Identify which cell holds the provided text, then report its [x, y] central coordinate. 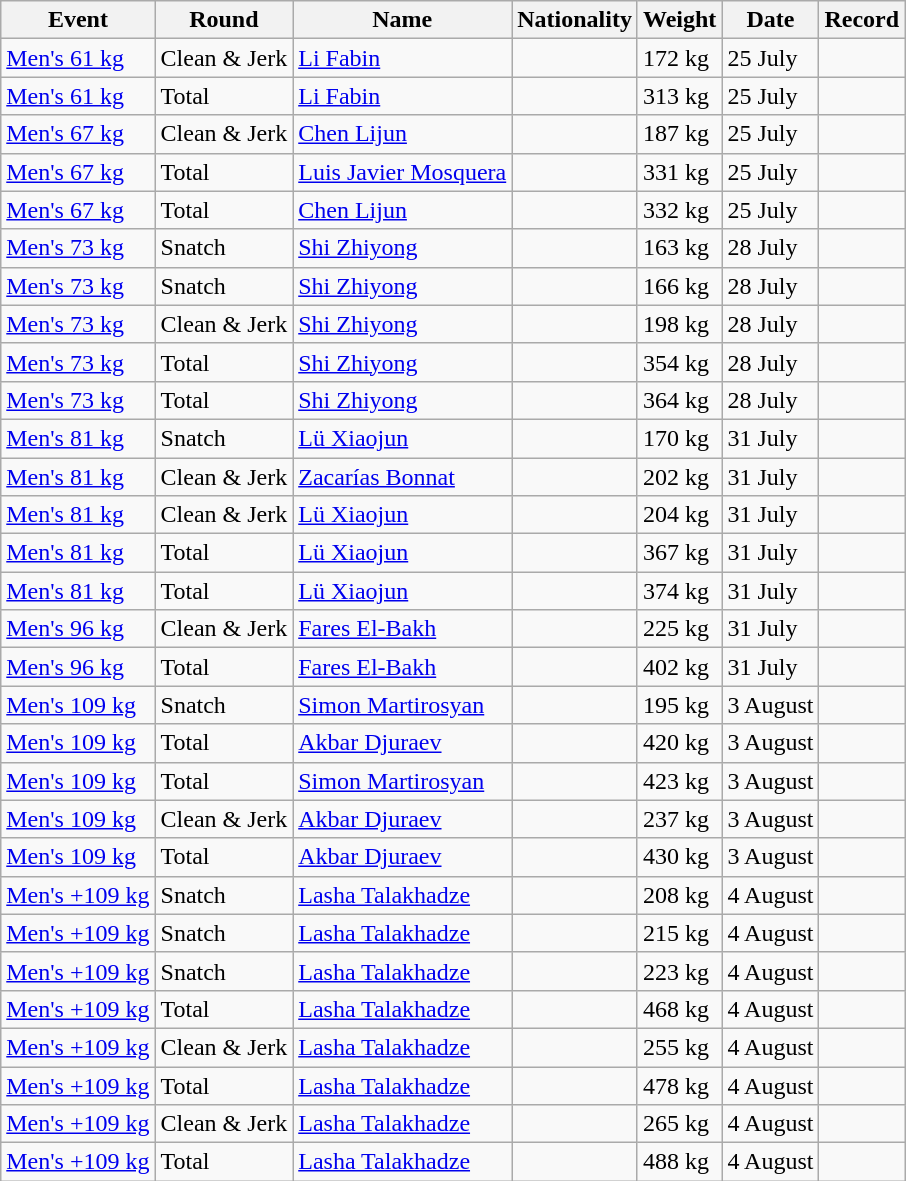
163 kg [679, 248]
195 kg [679, 705]
Weight [679, 20]
423 kg [679, 781]
265 kg [679, 1124]
172 kg [679, 58]
354 kg [679, 362]
Zacarías Bonnat [402, 477]
225 kg [679, 629]
202 kg [679, 477]
208 kg [679, 895]
187 kg [679, 134]
374 kg [679, 591]
Name [402, 20]
Nationality [575, 20]
170 kg [679, 438]
255 kg [679, 1047]
223 kg [679, 971]
Date [770, 20]
215 kg [679, 933]
204 kg [679, 515]
402 kg [679, 667]
Luis Javier Mosquera [402, 172]
Record [862, 20]
468 kg [679, 1009]
488 kg [679, 1162]
198 kg [679, 324]
367 kg [679, 553]
420 kg [679, 743]
332 kg [679, 210]
166 kg [679, 286]
478 kg [679, 1085]
313 kg [679, 96]
Event [78, 20]
237 kg [679, 819]
Round [224, 20]
331 kg [679, 172]
430 kg [679, 857]
364 kg [679, 400]
